Output the [x, y] coordinate of the center of the cell containing the given text.  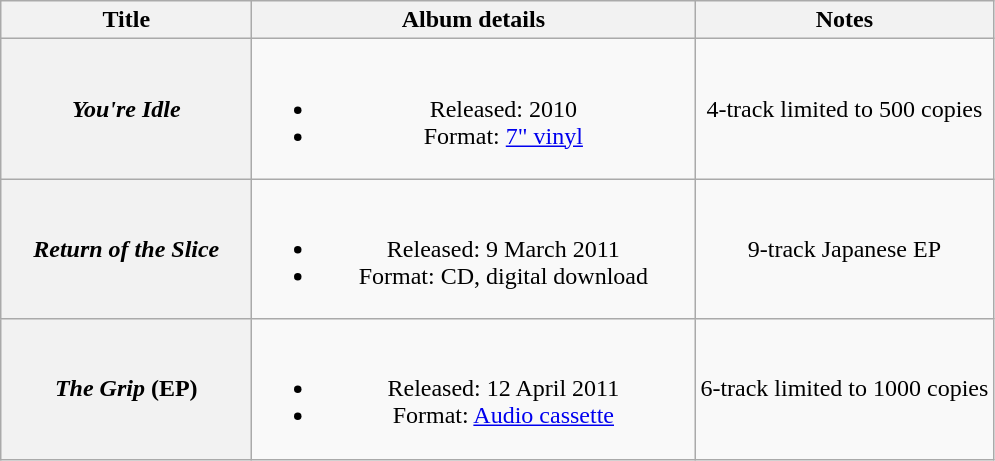
Notes [844, 20]
Return of the Slice [126, 249]
You're Idle [126, 109]
6-track limited to 1000 copies [844, 389]
Released: 9 March 2011Format: CD, digital download [474, 249]
4-track limited to 500 copies [844, 109]
9-track Japanese EP [844, 249]
Album details [474, 20]
Title [126, 20]
The Grip (EP) [126, 389]
Released: 2010Format: 7" vinyl [474, 109]
Released: 12 April 2011Format: Audio cassette [474, 389]
